Output the (X, Y) coordinate of the center of the cell containing the given text.  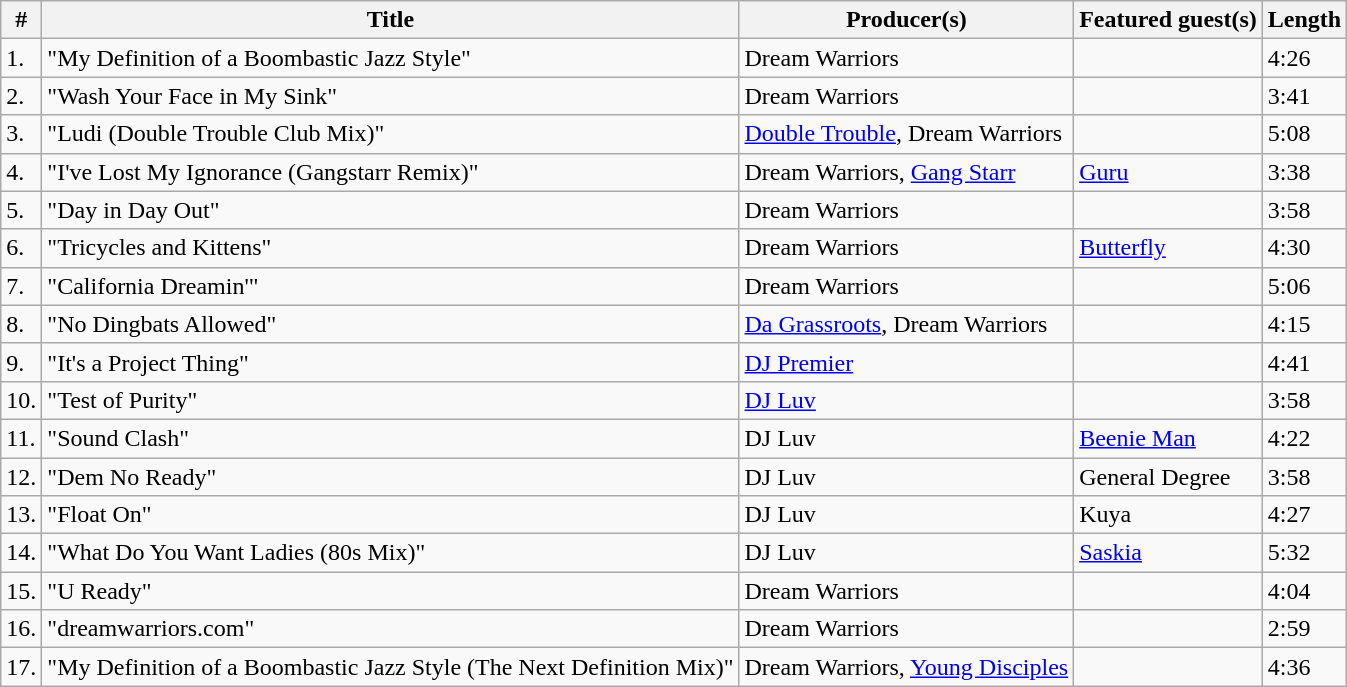
"It's a Project Thing" (390, 362)
Dream Warriors, Young Disciples (906, 667)
"I've Lost My Ignorance (Gangstarr Remix)" (390, 172)
Guru (1168, 172)
4:04 (1304, 591)
"My Definition of a Boombastic Jazz Style (The Next Definition Mix)" (390, 667)
Featured guest(s) (1168, 20)
"California Dreamin'" (390, 286)
2. (22, 96)
7. (22, 286)
10. (22, 400)
Length (1304, 20)
"dreamwarriors.com" (390, 629)
5. (22, 210)
15. (22, 591)
3:38 (1304, 172)
13. (22, 515)
4:27 (1304, 515)
16. (22, 629)
"Wash Your Face in My Sink" (390, 96)
Producer(s) (906, 20)
9. (22, 362)
"What Do You Want Ladies (80s Mix)" (390, 553)
"U Ready" (390, 591)
11. (22, 438)
3:41 (1304, 96)
Da Grassroots, Dream Warriors (906, 324)
DJ Premier (906, 362)
Kuya (1168, 515)
4:26 (1304, 58)
5:08 (1304, 134)
4:22 (1304, 438)
Butterfly (1168, 248)
"Test of Purity" (390, 400)
General Degree (1168, 477)
"No Dingbats Allowed" (390, 324)
Saskia (1168, 553)
3. (22, 134)
"My Definition of a Boombastic Jazz Style" (390, 58)
5:06 (1304, 286)
5:32 (1304, 553)
Double Trouble, Dream Warriors (906, 134)
12. (22, 477)
"Ludi (Double Trouble Club Mix)" (390, 134)
8. (22, 324)
2:59 (1304, 629)
Beenie Man (1168, 438)
6. (22, 248)
4:15 (1304, 324)
"Tricycles and Kittens" (390, 248)
14. (22, 553)
4. (22, 172)
"Sound Clash" (390, 438)
4:36 (1304, 667)
1. (22, 58)
Dream Warriors, Gang Starr (906, 172)
# (22, 20)
Title (390, 20)
17. (22, 667)
4:30 (1304, 248)
"Float On" (390, 515)
4:41 (1304, 362)
"Day in Day Out" (390, 210)
"Dem No Ready" (390, 477)
